Output the [X, Y] coordinate of the center of the cell containing the given text.  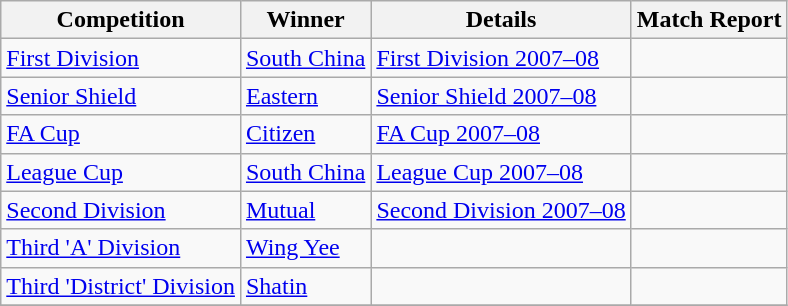
First Division [121, 58]
FA Cup 2007–08 [501, 134]
Second Division 2007–08 [501, 210]
Citizen [305, 134]
Shatin [305, 286]
Winner [305, 20]
Eastern [305, 96]
League Cup 2007–08 [501, 172]
Senior Shield 2007–08 [501, 96]
Competition [121, 20]
Third 'District' Division [121, 286]
Senior Shield [121, 96]
FA Cup [121, 134]
Third 'A' Division [121, 248]
First Division 2007–08 [501, 58]
Match Report [709, 20]
League Cup [121, 172]
Wing Yee [305, 248]
Second Division [121, 210]
Mutual [305, 210]
Details [501, 20]
